Output the [X, Y] coordinate of the center of the cell containing the given text.  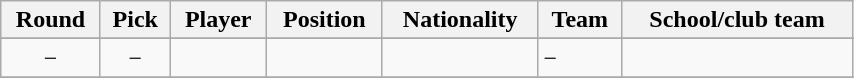
Team [580, 20]
School/club team [738, 20]
Round [51, 20]
Nationality [460, 20]
Position [324, 20]
Player [218, 20]
Pick [135, 20]
